Output the [X, Y] coordinate of the center of the cell containing the given text.  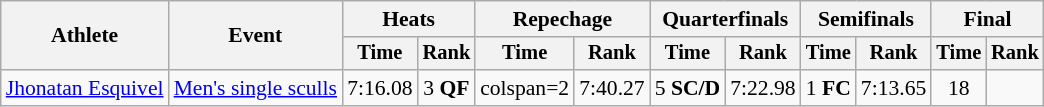
7:16.08 [380, 88]
Repechage [562, 19]
Heats [408, 19]
Event [256, 36]
7:13.65 [894, 88]
Final [987, 19]
7:40.27 [612, 88]
Quarterfinals [726, 19]
3 QF [447, 88]
18 [958, 88]
1 FC [828, 88]
colspan=2 [524, 88]
Semifinals [866, 19]
Men's single sculls [256, 88]
Athlete [85, 36]
7:22.98 [762, 88]
Jhonatan Esquivel [85, 88]
5 SC/D [688, 88]
